Scan for the cell matching the given text and deliver its (x, y) coordinate at center. 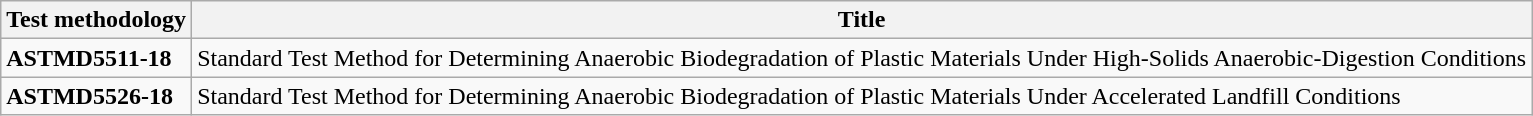
Standard Test Method for Determining Anaerobic Biodegradation of Plastic Materials Under Accelerated Landfill Conditions (862, 96)
ASTMD5526-18 (96, 96)
Test methodology (96, 20)
Standard Test Method for Determining Anaerobic Biodegradation of Plastic Materials Under High-Solids Anaerobic-Digestion Conditions (862, 58)
Title (862, 20)
ASTMD5511-18 (96, 58)
